Output the (X, Y) coordinate of the center of the cell containing the given text.  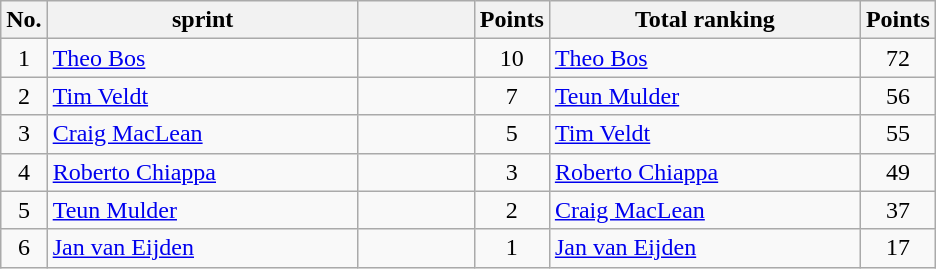
10 (512, 58)
56 (898, 96)
sprint (202, 20)
No. (24, 20)
55 (898, 134)
17 (898, 248)
72 (898, 58)
4 (24, 172)
Total ranking (704, 20)
6 (24, 248)
37 (898, 210)
7 (512, 96)
49 (898, 172)
